Return the [x, y] coordinate for the center point of the cell that contains the specified text.  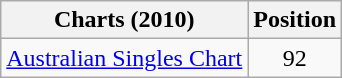
92 [295, 58]
Australian Singles Chart [124, 58]
Charts (2010) [124, 20]
Position [295, 20]
